Find where the given text appears and provide that cell's center as [x, y] coordinate. 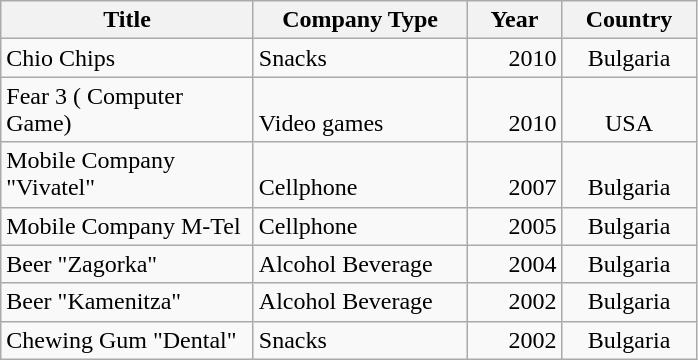
2005 [514, 226]
Title [128, 20]
Mobile Company M-Tel [128, 226]
Beer "Zagorka" [128, 264]
2007 [514, 174]
Chewing Gum "Dental" [128, 340]
USA [629, 110]
Company Type [360, 20]
Year [514, 20]
Video games [360, 110]
Fear 3 ( Computer Game) [128, 110]
Country [629, 20]
Chio Chips [128, 58]
2004 [514, 264]
Mobile Company "Vivatel" [128, 174]
Beer "Kamenitza" [128, 302]
